Identify which cell holds the provided text, then report its (X, Y) central coordinate. 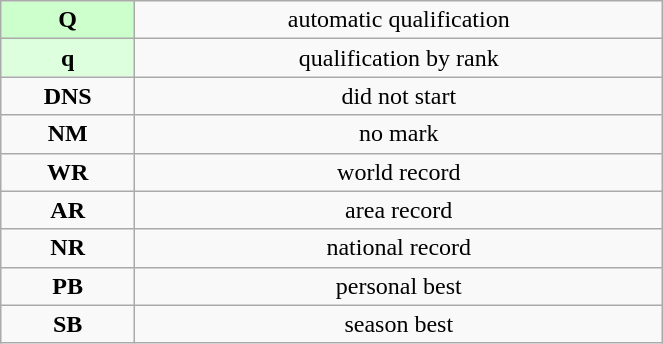
personal best (399, 286)
national record (399, 248)
Q (68, 20)
q (68, 58)
qualification by rank (399, 58)
season best (399, 324)
area record (399, 210)
AR (68, 210)
did not start (399, 96)
world record (399, 172)
NM (68, 134)
NR (68, 248)
SB (68, 324)
WR (68, 172)
DNS (68, 96)
no mark (399, 134)
PB (68, 286)
automatic qualification (399, 20)
